Find where the given text appears and provide that cell's center as [X, Y] coordinate. 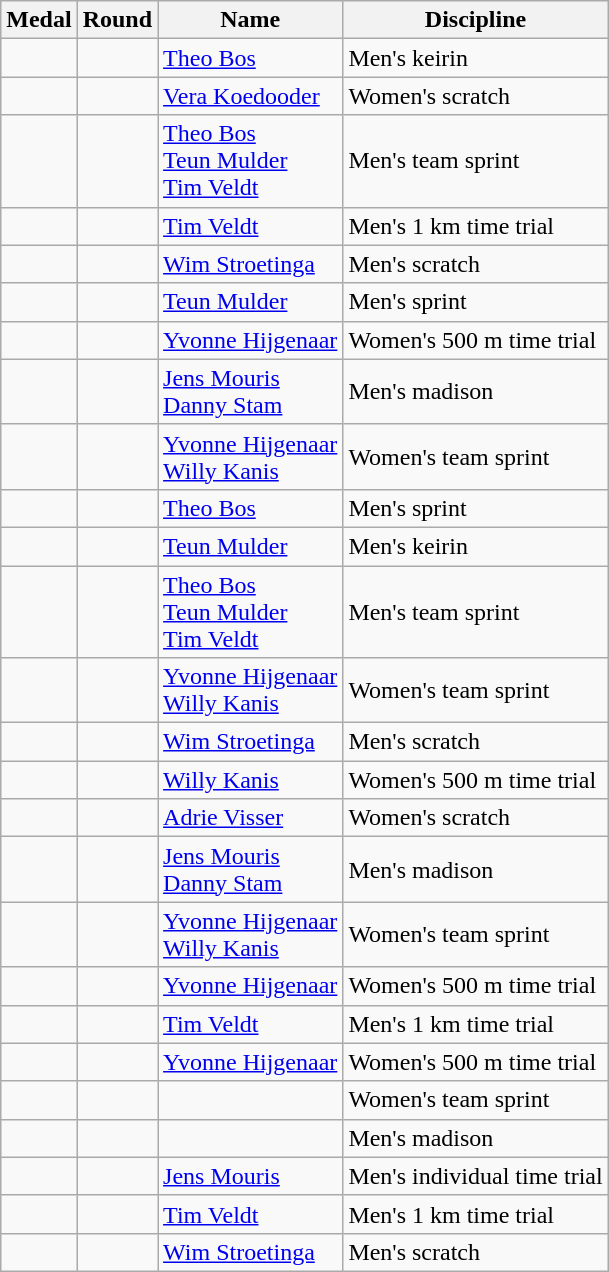
Adrie Visser [250, 818]
Medal [39, 20]
Willy Kanis [250, 780]
Name [250, 20]
Jens Mouris [250, 1176]
Round [117, 20]
Men's individual time trial [476, 1176]
Discipline [476, 20]
Vera Koedooder [250, 96]
